From the cell containing the given text, extract its center point as [x, y] coordinate. 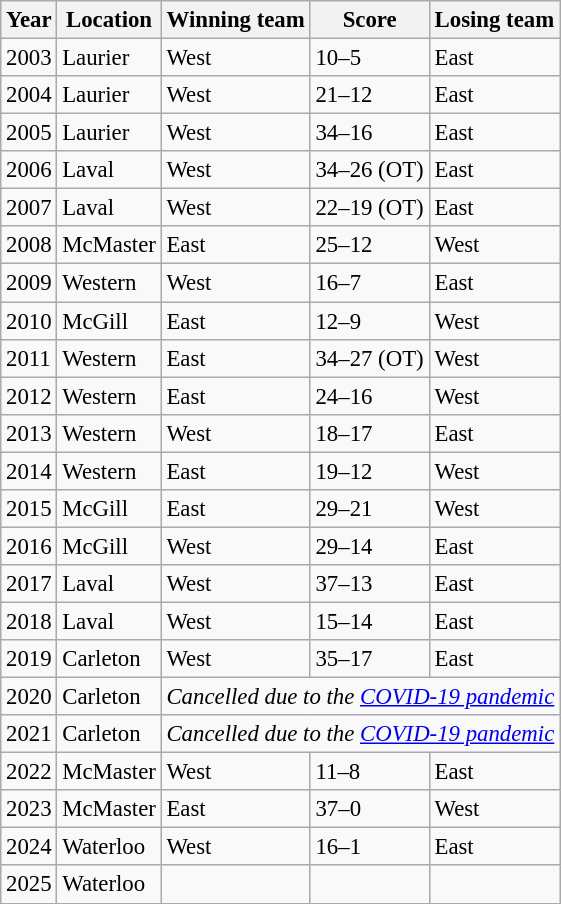
19–12 [370, 471]
29–14 [370, 546]
Losing team [494, 20]
34–26 (OT) [370, 170]
22–19 (OT) [370, 208]
21–12 [370, 95]
24–16 [370, 396]
Location [109, 20]
2022 [29, 772]
Winning team [236, 20]
2016 [29, 546]
15–14 [370, 621]
2018 [29, 621]
37–13 [370, 584]
2003 [29, 58]
34–27 (OT) [370, 358]
2025 [29, 885]
10–5 [370, 58]
2020 [29, 697]
2004 [29, 95]
18–17 [370, 433]
2013 [29, 433]
Year [29, 20]
2011 [29, 358]
29–21 [370, 509]
2023 [29, 809]
2005 [29, 133]
16–1 [370, 847]
16–7 [370, 283]
2017 [29, 584]
2024 [29, 847]
2015 [29, 509]
12–9 [370, 321]
2014 [29, 471]
37–0 [370, 809]
2019 [29, 659]
2012 [29, 396]
25–12 [370, 245]
2006 [29, 170]
2021 [29, 734]
2010 [29, 321]
35–17 [370, 659]
11–8 [370, 772]
Score [370, 20]
34–16 [370, 133]
2008 [29, 245]
2007 [29, 208]
2009 [29, 283]
